Detect which cell encompasses the target text, then output its (x, y) center coordinate. 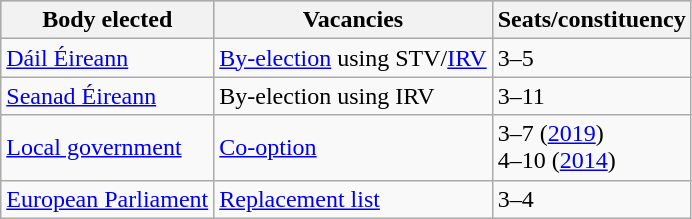
By-election using STV/IRV (353, 58)
3–11 (592, 96)
Co-option (353, 148)
3–4 (592, 199)
3–7 (2019)4–10 (2014) (592, 148)
Dáil Éireann (108, 58)
Local government (108, 148)
Body elected (108, 20)
Seanad Éireann (108, 96)
Seats/constituency (592, 20)
3–5 (592, 58)
By-election using IRV (353, 96)
Vacancies (353, 20)
Replacement list (353, 199)
European Parliament (108, 199)
